Scan for the cell matching the given text and deliver its (x, y) coordinate at center. 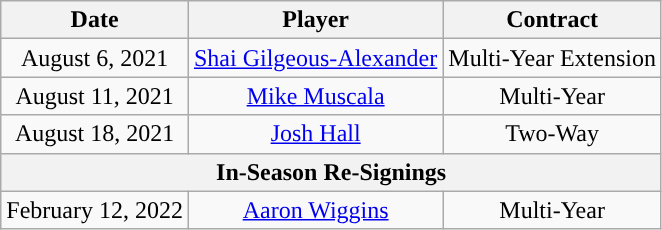
August 6, 2021 (95, 58)
February 12, 2022 (95, 210)
August 11, 2021 (95, 96)
In-Season Re-Signings (332, 172)
Player (315, 20)
August 18, 2021 (95, 134)
Contract (552, 20)
Mike Muscala (315, 96)
Multi-Year Extension (552, 58)
Two-Way (552, 134)
Date (95, 20)
Josh Hall (315, 134)
Shai Gilgeous-Alexander (315, 58)
Aaron Wiggins (315, 210)
